Locate the cell with the specified text and output its [x, y] center coordinate. 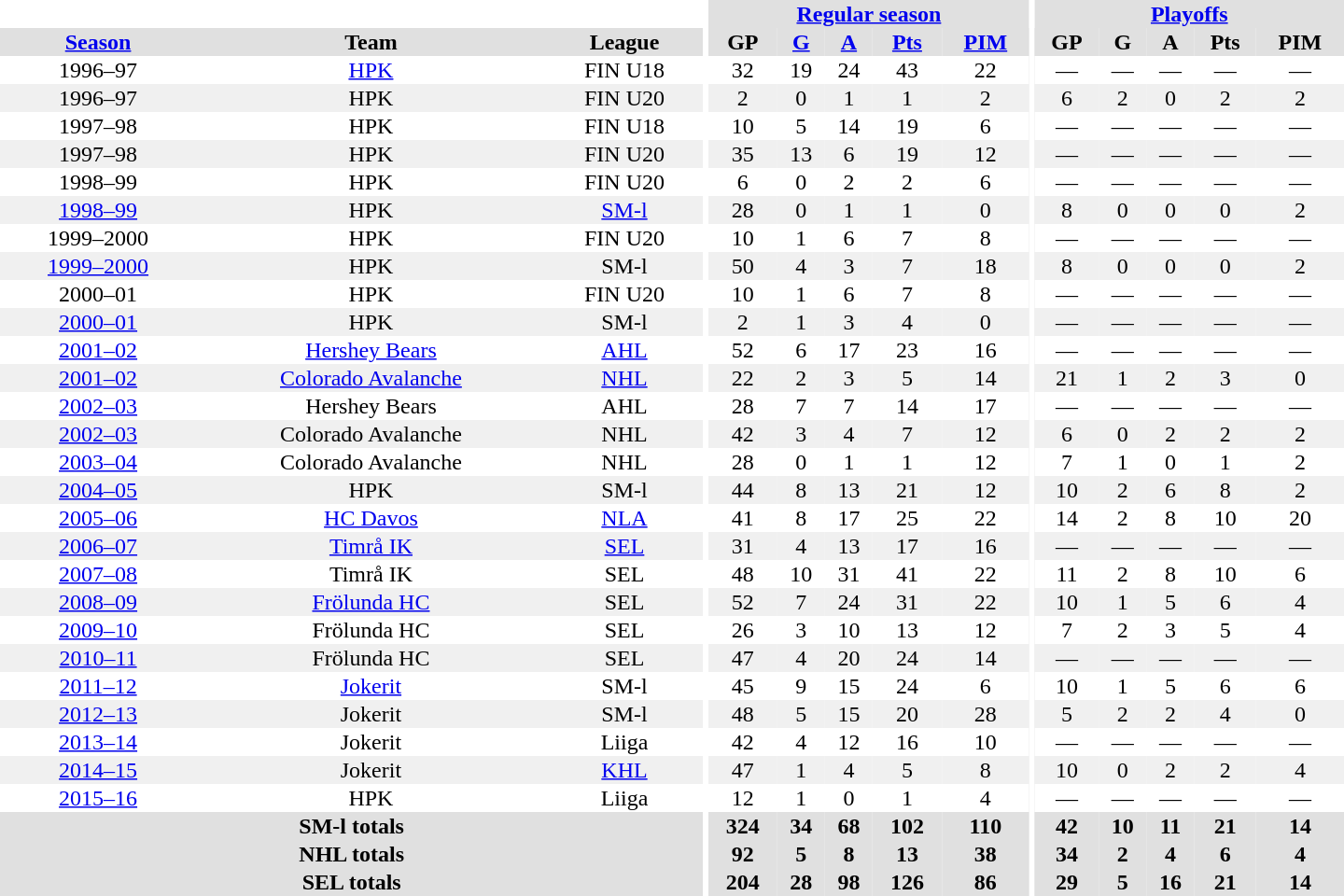
126 [907, 882]
NLA [625, 518]
44 [743, 490]
204 [743, 882]
2003–04 [98, 462]
2010–11 [98, 658]
2011–12 [98, 686]
HC Davos [371, 518]
32 [743, 70]
2006–07 [98, 546]
2007–08 [98, 574]
68 [849, 826]
45 [743, 686]
Team [371, 42]
NHL totals [351, 854]
League [625, 42]
2012–13 [98, 714]
SM-l totals [351, 826]
43 [907, 70]
38 [986, 854]
50 [743, 266]
2009–10 [98, 630]
35 [743, 154]
18 [986, 266]
2008–09 [98, 602]
98 [849, 882]
Regular season [869, 14]
2015–16 [98, 798]
26 [743, 630]
2004–05 [98, 490]
102 [907, 826]
23 [907, 350]
92 [743, 854]
2014–15 [98, 770]
29 [1068, 882]
86 [986, 882]
110 [986, 826]
9 [801, 686]
KHL [625, 770]
2005–06 [98, 518]
324 [743, 826]
25 [907, 518]
SEL totals [351, 882]
Playoffs [1189, 14]
2013–14 [98, 742]
Season [98, 42]
